Search for the cell housing the specified text and yield its (x, y) center coordinate. 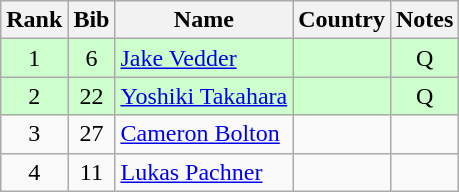
Lukas Pachner (204, 172)
Rank (34, 20)
Name (204, 20)
22 (92, 96)
2 (34, 96)
Cameron Bolton (204, 134)
6 (92, 58)
4 (34, 172)
27 (92, 134)
Notes (424, 20)
3 (34, 134)
11 (92, 172)
1 (34, 58)
Country (342, 20)
Yoshiki Takahara (204, 96)
Jake Vedder (204, 58)
Bib (92, 20)
